Detect which cell encompasses the target text, then output its [x, y] center coordinate. 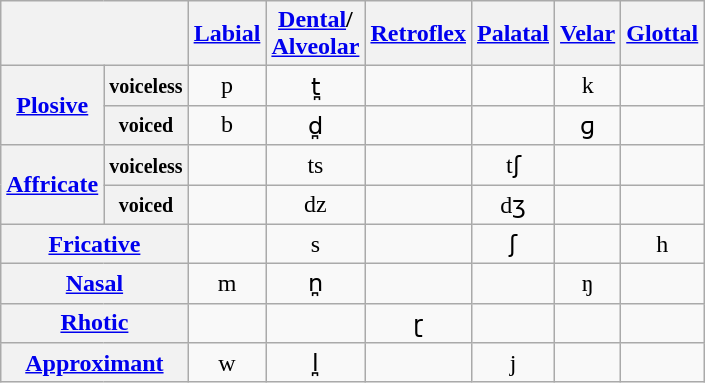
tʃ [512, 165]
p [227, 86]
Affricate [52, 184]
Plosive [52, 106]
ŋ [588, 284]
m [227, 284]
l̪ [316, 363]
ts [316, 165]
dz [316, 204]
Velar [588, 34]
dʒ [512, 204]
ɽ [418, 323]
ʃ [512, 244]
Palatal [512, 34]
Retroflex [418, 34]
b [227, 125]
h [662, 244]
Labial [227, 34]
d̪ [316, 125]
t̪ [316, 86]
j [512, 363]
k [588, 86]
Rhotic [94, 323]
Dental/Alveolar [316, 34]
w [227, 363]
n̪ [316, 284]
Glottal [662, 34]
Fricative [94, 244]
s [316, 244]
Nasal [94, 284]
ɡ [588, 125]
Approximant [94, 363]
